For the text-containing cell, return its midpoint in [X, Y] coordinate format. 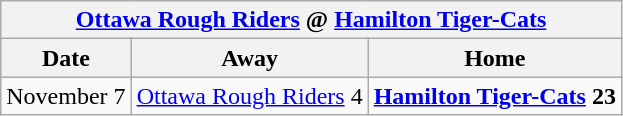
Away [250, 58]
November 7 [66, 96]
Ottawa Rough Riders 4 [250, 96]
Home [494, 58]
Hamilton Tiger-Cats 23 [494, 96]
Ottawa Rough Riders @ Hamilton Tiger-Cats [312, 20]
Date [66, 58]
